Identify which cell holds the provided text, then report its (X, Y) central coordinate. 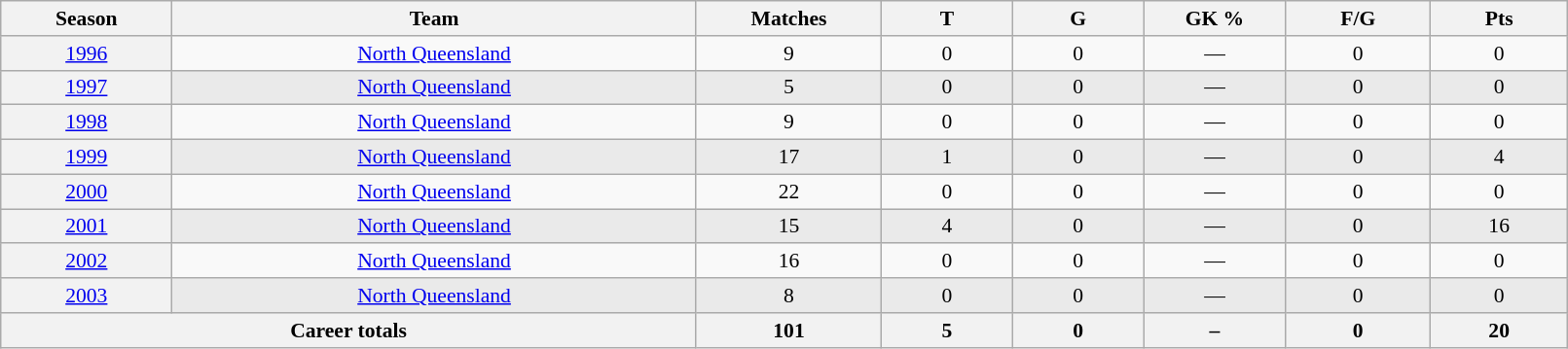
8 (788, 296)
20 (1499, 331)
2003 (87, 296)
2002 (87, 262)
1997 (87, 87)
1996 (87, 53)
2001 (87, 227)
1 (948, 157)
G (1078, 18)
1998 (87, 122)
2000 (87, 192)
Team (434, 18)
Career totals (348, 331)
GK % (1215, 18)
1999 (87, 157)
101 (788, 331)
Season (87, 18)
17 (788, 157)
– (1215, 331)
22 (788, 192)
Pts (1499, 18)
T (948, 18)
15 (788, 227)
Matches (788, 18)
F/G (1358, 18)
